Pinpoint the cell where the given text exists, returning its [x, y] midpoint coordinate. 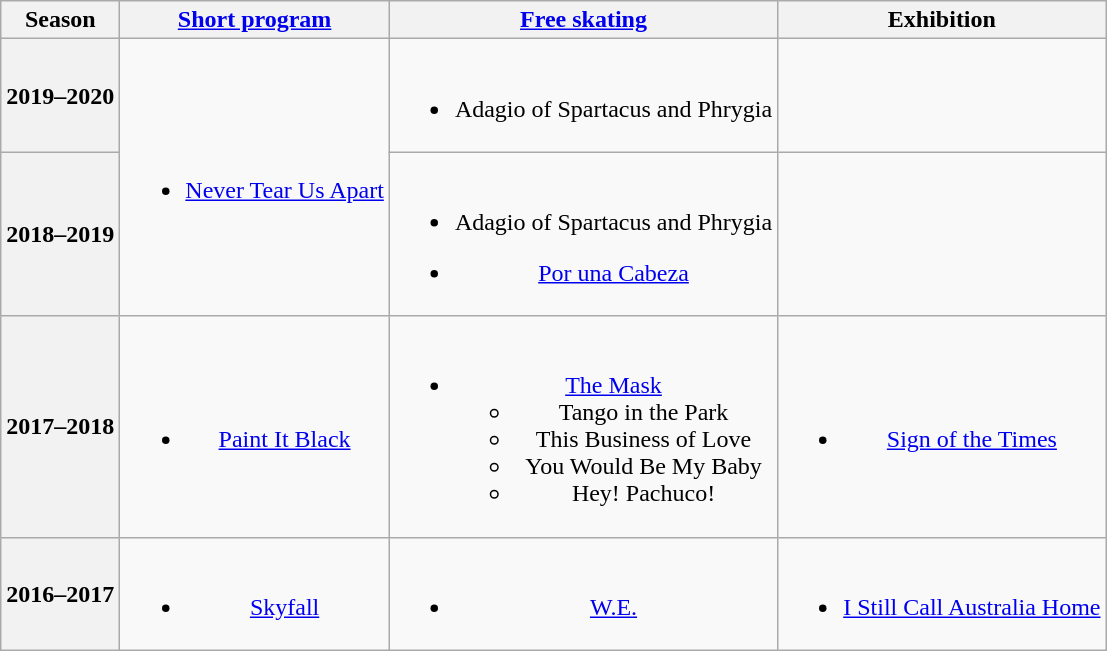
Never Tear Us Apart [255, 178]
I Still Call Australia Home [942, 594]
Short program [255, 20]
2019–2020 [60, 96]
Adagio of Spartacus and Phrygia Por una Cabeza [583, 234]
The MaskTango in the Park This Business of Love You Would Be My Baby Hey! Pachuco! [583, 426]
Free skating [583, 20]
2017–2018 [60, 426]
Sign of the Times [942, 426]
Skyfall [255, 594]
Adagio of Spartacus and Phrygia [583, 96]
2018–2019 [60, 234]
W.E. [583, 594]
Exhibition [942, 20]
Season [60, 20]
Paint It Black [255, 426]
2016–2017 [60, 594]
